Pinpoint the cell where the given text exists, returning its [X, Y] midpoint coordinate. 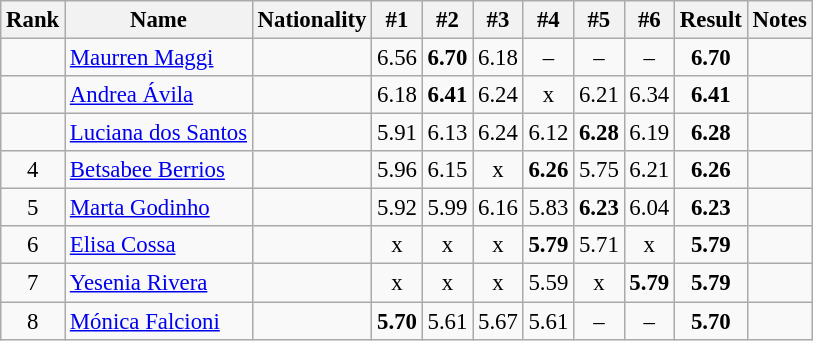
5.59 [548, 283]
5.91 [397, 133]
8 [33, 321]
5.92 [397, 208]
6.12 [548, 133]
6.34 [649, 95]
Mónica Falcioni [159, 321]
Nationality [312, 20]
Notes [780, 20]
#3 [498, 20]
6 [33, 245]
Marta Godinho [159, 208]
#5 [599, 20]
#4 [548, 20]
Name [159, 20]
5.71 [599, 245]
Yesenia Rivera [159, 283]
5.99 [447, 208]
6.15 [447, 170]
#6 [649, 20]
5.96 [397, 170]
5.75 [599, 170]
6.13 [447, 133]
5 [33, 208]
6.04 [649, 208]
Betsabee Berrios [159, 170]
6.19 [649, 133]
7 [33, 283]
6.16 [498, 208]
Luciana dos Santos [159, 133]
5.83 [548, 208]
Rank [33, 20]
Elisa Cossa [159, 245]
#1 [397, 20]
Andrea Ávila [159, 95]
Maurren Maggi [159, 58]
4 [33, 170]
5.67 [498, 321]
Result [712, 20]
#2 [447, 20]
6.56 [397, 58]
